Provide the (X, Y) coordinate of the cell's center where the given text is located.  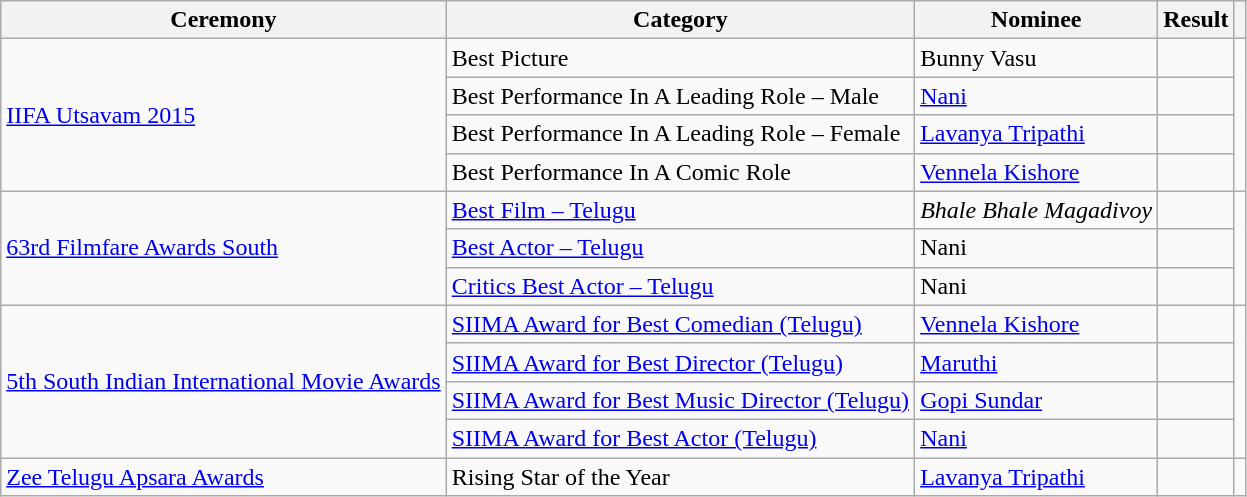
IIFA Utsavam 2015 (224, 115)
Best Picture (680, 58)
Zee Telugu Apsara Awards (224, 477)
Gopi Sundar (1036, 400)
Best Film – Telugu (680, 210)
SIIMA Award for Best Actor (Telugu) (680, 438)
Best Performance In A Leading Role – Male (680, 96)
Best Performance In A Comic Role (680, 172)
SIIMA Award for Best Comedian (Telugu) (680, 324)
SIIMA Award for Best Director (Telugu) (680, 362)
Critics Best Actor – Telugu (680, 286)
Maruthi (1036, 362)
Best Performance In A Leading Role – Female (680, 134)
Best Actor – Telugu (680, 248)
Category (680, 20)
5th South Indian International Movie Awards (224, 381)
Ceremony (224, 20)
Rising Star of the Year (680, 477)
Bunny Vasu (1036, 58)
63rd Filmfare Awards South (224, 248)
Result (1196, 20)
Nominee (1036, 20)
Bhale Bhale Magadivoy (1036, 210)
SIIMA Award for Best Music Director (Telugu) (680, 400)
